Return the [x, y] coordinate for the center point of the cell that contains the specified text.  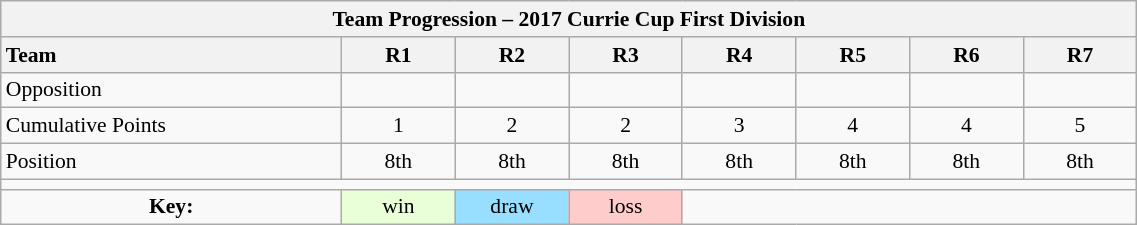
3 [739, 126]
R7 [1080, 55]
Opposition [172, 90]
Key: [172, 207]
1 [399, 126]
loss [626, 207]
R5 [853, 55]
Team [172, 55]
Position [172, 162]
win [399, 207]
R4 [739, 55]
draw [512, 207]
R1 [399, 55]
R2 [512, 55]
R3 [626, 55]
Cumulative Points [172, 126]
5 [1080, 126]
R6 [967, 55]
Team Progression – 2017 Currie Cup First Division [569, 19]
